Pinpoint the cell where the given text exists, returning its (x, y) midpoint coordinate. 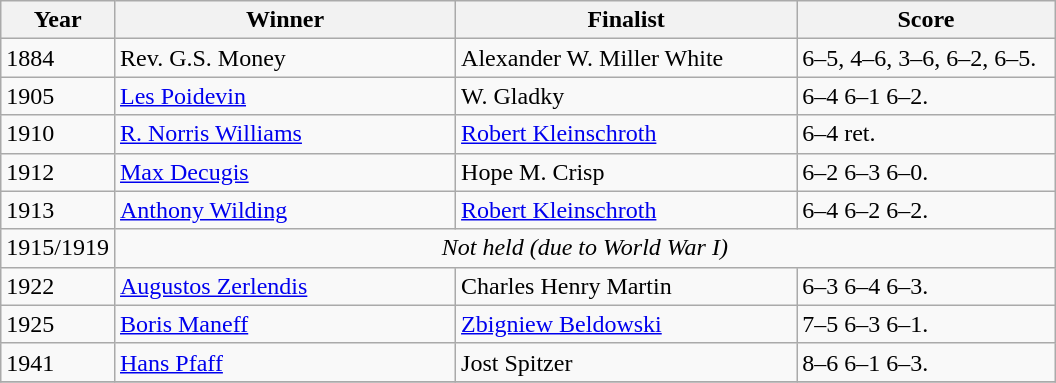
8–6 6–1 6–3. (926, 362)
7–5 6–3 6–1. (926, 324)
Anthony Wilding (284, 210)
Charles Henry Martin (626, 286)
1913 (58, 210)
Boris Maneff (284, 324)
Hans Pfaff (284, 362)
Finalist (626, 20)
1905 (58, 96)
6–4 6–1 6–2. (926, 96)
1912 (58, 172)
1922 (58, 286)
Alexander W. Miller White (626, 58)
Augustos Zerlendis (284, 286)
Jost Spitzer (626, 362)
Hope M. Crisp (626, 172)
Max Decugis (284, 172)
1910 (58, 134)
1915/1919 (58, 248)
Rev. G.S. Money (284, 58)
Zbigniew Beldowski (626, 324)
6–5, 4–6, 3–6, 6–2, 6–5. (926, 58)
6–3 6–4 6–3. (926, 286)
1925 (58, 324)
1941 (58, 362)
Winner (284, 20)
W. Gladky (626, 96)
Not held (due to World War I) (584, 248)
Year (58, 20)
6–4 6–2 6–2. (926, 210)
1884 (58, 58)
Score (926, 20)
6–2 6–3 6–0. (926, 172)
R. Norris Williams (284, 134)
Les Poidevin (284, 96)
6–4 ret. (926, 134)
